Output the (X, Y) coordinate of the center of the cell containing the given text.  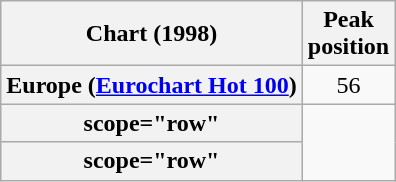
Europe (Eurochart Hot 100) (152, 85)
Peakposition (348, 34)
56 (348, 85)
Chart (1998) (152, 34)
